Extract the (X, Y) coordinate from the center of the cell holding the provided text.  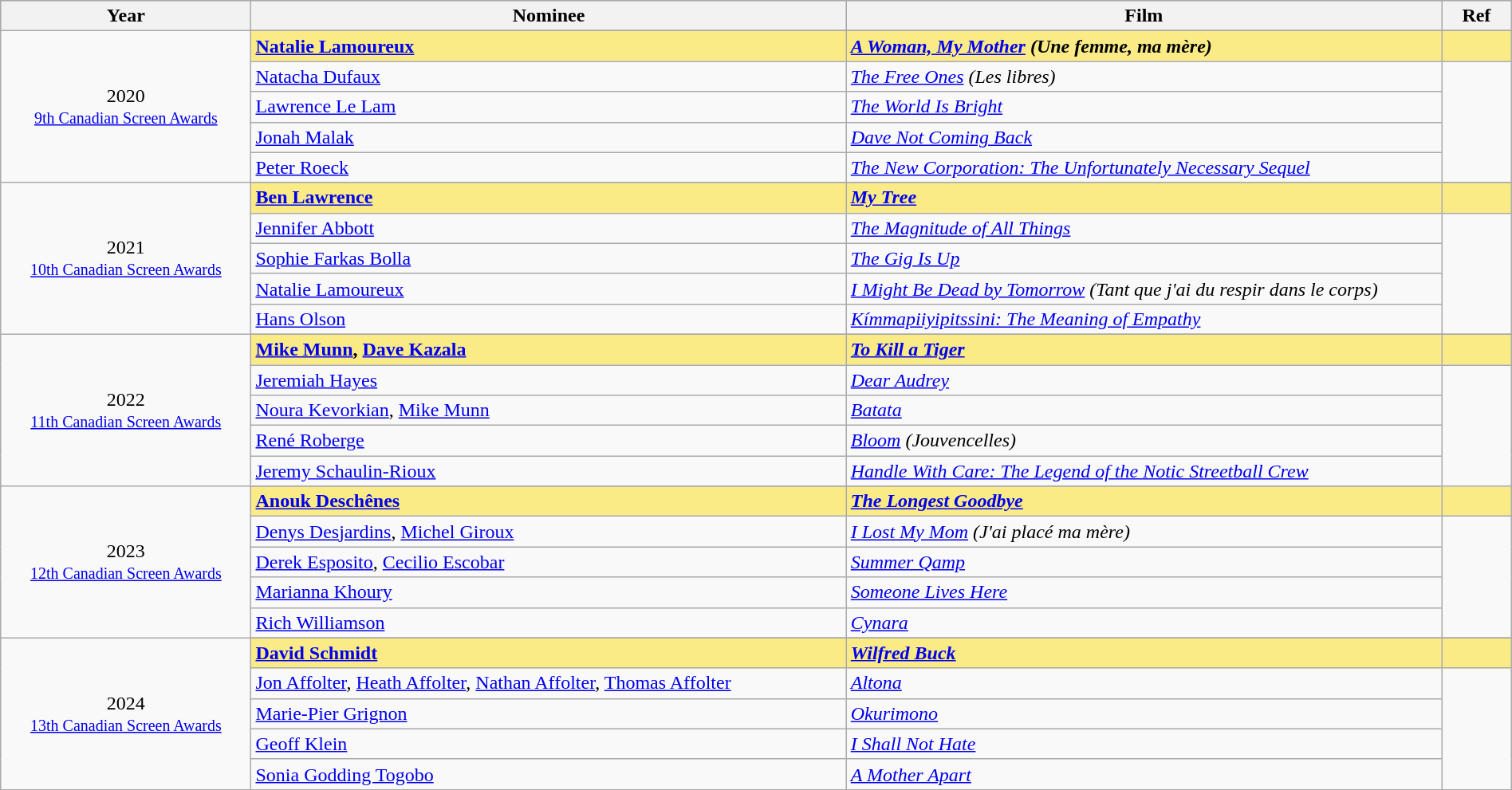
I Lost My Mom (J'ai placé ma mère) (1144, 532)
Denys Desjardins, Michel Giroux (549, 532)
The New Corporation: The Unfortunately Necessary Sequel (1144, 167)
The World Is Bright (1144, 107)
Ben Lawrence (549, 198)
The Longest Goodbye (1144, 501)
The Magnitude of All Things (1144, 228)
Dave Not Coming Back (1144, 137)
Marianna Khoury (549, 592)
Nominee (549, 16)
A Woman, My Mother (Une femme, ma mère) (1144, 46)
I Might Be Dead by Tomorrow (Tant que j'ai du respir dans le corps) (1144, 289)
Sophie Farkas Bolla (549, 258)
Altona (1144, 683)
Someone Lives Here (1144, 592)
Handle With Care: The Legend of the Notic Streetball Crew (1144, 471)
Year (126, 16)
The Free Ones (Les libres) (1144, 77)
2022 11th Canadian Screen Awards (126, 410)
René Roberge (549, 441)
Noura Kevorkian, Mike Munn (549, 411)
A Mother Apart (1144, 774)
Mike Munn, Dave Kazala (549, 349)
Geoff Klein (549, 744)
Cynara (1144, 623)
Wilfred Buck (1144, 653)
Lawrence Le Lam (549, 107)
Jon Affolter, Heath Affolter, Nathan Affolter, Thomas Affolter (549, 683)
Jeremy Schaulin-Rioux (549, 471)
Jeremiah Hayes (549, 380)
2020 9th Canadian Screen Awards (126, 107)
The Gig Is Up (1144, 258)
David Schmidt (549, 653)
Batata (1144, 411)
Okurimono (1144, 713)
I Shall Not Hate (1144, 744)
Dear Audrey (1144, 380)
Anouk Deschênes (549, 501)
2024 13th Canadian Screen Awards (126, 713)
Peter Roeck (549, 167)
Ref (1477, 16)
To Kill a Tiger (1144, 349)
Marie-Pier Grignon (549, 713)
Bloom (Jouvencelles) (1144, 441)
Hans Olson (549, 319)
Sonia Godding Togobo (549, 774)
Jennifer Abbott (549, 228)
Derek Esposito, Cecilio Escobar (549, 562)
Film (1144, 16)
My Tree (1144, 198)
Kímmapiiyipitssini: The Meaning of Empathy (1144, 319)
Natacha Dufaux (549, 77)
Jonah Malak (549, 137)
2023 12th Canadian Screen Awards (126, 562)
Rich Williamson (549, 623)
2021 10th Canadian Screen Awards (126, 258)
Summer Qamp (1144, 562)
